From the cell containing the given text, extract its center point as (X, Y) coordinate. 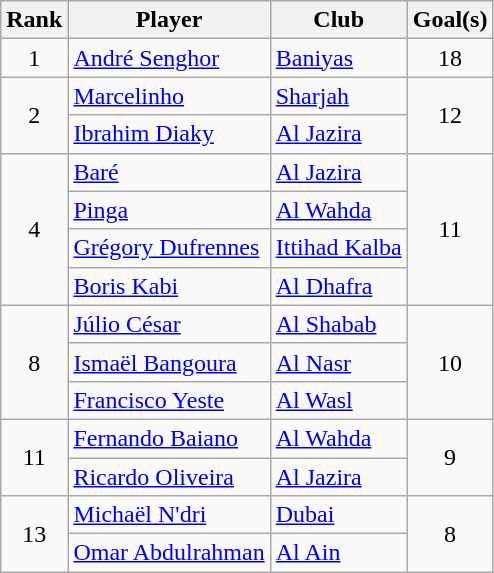
12 (450, 115)
Ricardo Oliveira (169, 477)
1 (34, 58)
10 (450, 362)
Ibrahim Diaky (169, 134)
Marcelinho (169, 96)
Ittihad Kalba (338, 248)
Pinga (169, 210)
Al Wasl (338, 400)
Player (169, 20)
Grégory Dufrennes (169, 248)
Rank (34, 20)
Al Ain (338, 553)
André Senghor (169, 58)
Al Dhafra (338, 286)
2 (34, 115)
Al Nasr (338, 362)
Sharjah (338, 96)
Club (338, 20)
Michaël N'dri (169, 515)
Francisco Yeste (169, 400)
Baré (169, 172)
Goal(s) (450, 20)
13 (34, 534)
Baniyas (338, 58)
Omar Abdulrahman (169, 553)
Boris Kabi (169, 286)
Júlio César (169, 324)
9 (450, 457)
Ismaël Bangoura (169, 362)
4 (34, 229)
Al Shabab (338, 324)
18 (450, 58)
Fernando Baiano (169, 438)
Dubai (338, 515)
